Return the (x, y) coordinate for the center point of the cell that contains the specified text.  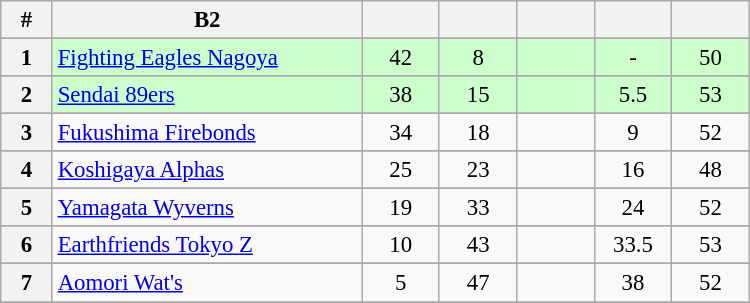
33 (478, 208)
24 (632, 208)
B2 (207, 20)
47 (478, 283)
34 (400, 133)
18 (478, 133)
# (27, 20)
48 (711, 170)
6 (27, 245)
8 (478, 58)
Fighting Eagles Nagoya (207, 58)
2 (27, 95)
7 (27, 283)
15 (478, 95)
25 (400, 170)
4 (27, 170)
5.5 (632, 95)
10 (400, 245)
Fukushima Firebonds (207, 133)
Aomori Wat's (207, 283)
3 (27, 133)
19 (400, 208)
1 (27, 58)
50 (711, 58)
- (632, 58)
16 (632, 170)
Sendai 89ers (207, 95)
9 (632, 133)
33.5 (632, 245)
Koshigaya Alphas (207, 170)
Yamagata Wyverns (207, 208)
Earthfriends Tokyo Z (207, 245)
42 (400, 58)
23 (478, 170)
43 (478, 245)
